Capture the cell that displays the provided text and extract its (x, y) central coordinate. 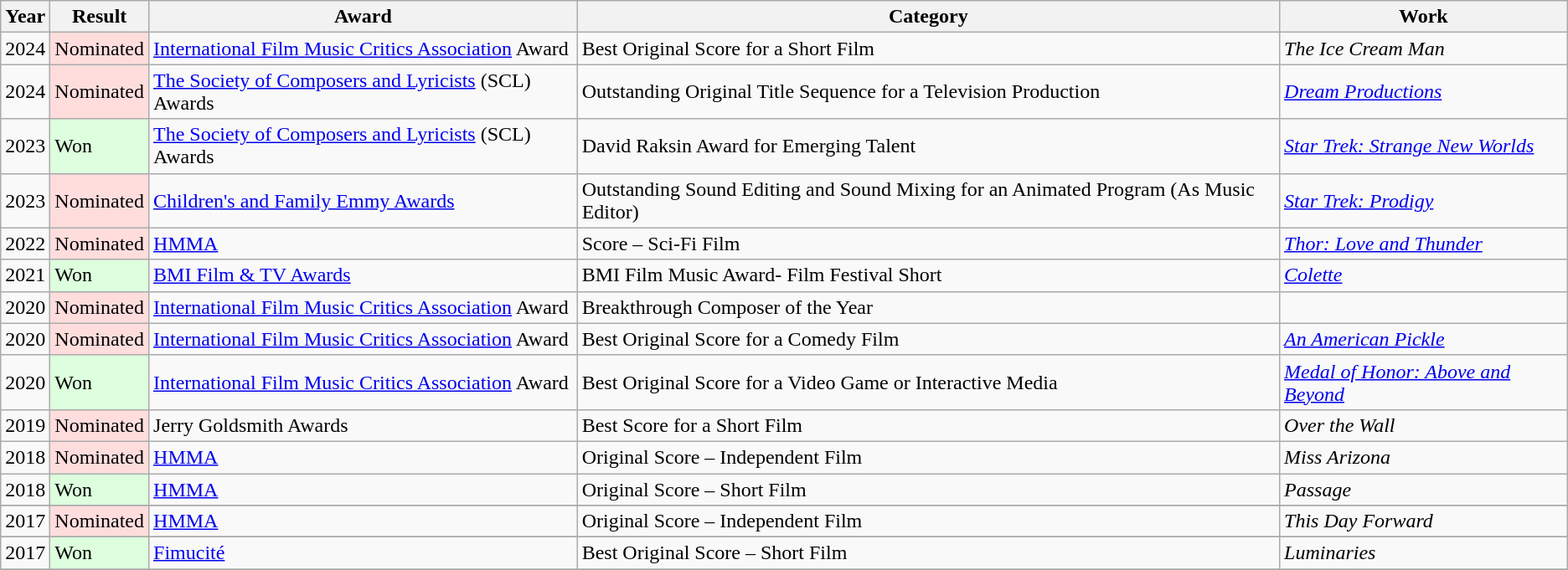
Best Original Score for a Video Game or Interactive Media (928, 382)
Thor: Love and Thunder (1424, 244)
An American Pickle (1424, 339)
Jerry Goldsmith Awards (364, 425)
Luminaries (1424, 553)
Outstanding Sound Editing and Sound Mixing for an Animated Program (As Music Editor) (928, 201)
2019 (25, 425)
Original Score – Short Film (928, 490)
Best Original Score for a Short Film (928, 49)
This Day Forward (1424, 521)
Category (928, 17)
Colette (1424, 275)
Breakthrough Composer of the Year (928, 307)
Medal of Honor: Above and Beyond (1424, 382)
Star Trek: Prodigy (1424, 201)
David Raksin Award for Emerging Talent (928, 146)
Over the Wall (1424, 425)
Best Original Score for a Comedy Film (928, 339)
2021 (25, 275)
Miss Arizona (1424, 457)
2022 (25, 244)
Best Score for a Short Film (928, 425)
BMI Film Music Award- Film Festival Short (928, 275)
Star Trek: Strange New Worlds (1424, 146)
BMI Film & TV Awards (364, 275)
Children's and Family Emmy Awards (364, 201)
Best Original Score – Short Film (928, 553)
The Ice Cream Man (1424, 49)
Dream Productions (1424, 92)
Year (25, 17)
Result (100, 17)
Fimucité (364, 553)
Score – Sci-Fi Film (928, 244)
Passage (1424, 490)
Outstanding Original Title Sequence for a Television Production (928, 92)
Work (1424, 17)
Award (364, 17)
